Provide the [X, Y] coordinate of the cell's center where the given text is located.  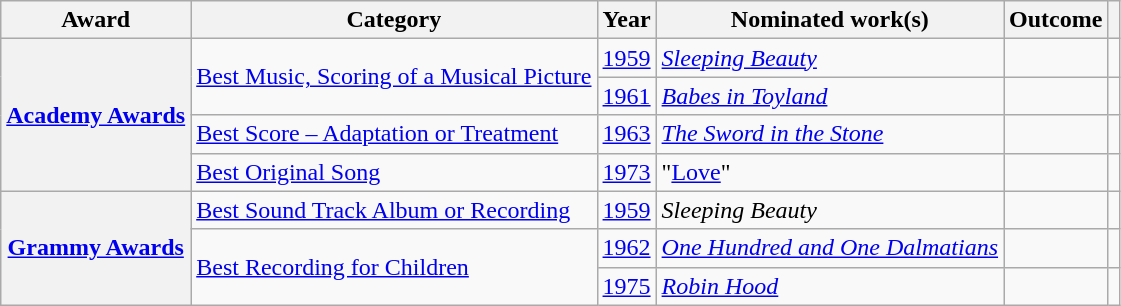
1962 [626, 248]
Babes in Toyland [830, 96]
The Sword in the Stone [830, 134]
One Hundred and One Dalmatians [830, 248]
Category [394, 20]
Best Sound Track Album or Recording [394, 210]
Year [626, 20]
"Love" [830, 172]
1973 [626, 172]
Best Score – Adaptation or Treatment [394, 134]
1963 [626, 134]
Best Recording for Children [394, 267]
Outcome [1056, 20]
1975 [626, 286]
Grammy Awards [96, 248]
Best Original Song [394, 172]
Nominated work(s) [830, 20]
1961 [626, 96]
Robin Hood [830, 286]
Academy Awards [96, 115]
Best Music, Scoring of a Musical Picture [394, 77]
Award [96, 20]
